Search for the cell housing the specified text and yield its [x, y] center coordinate. 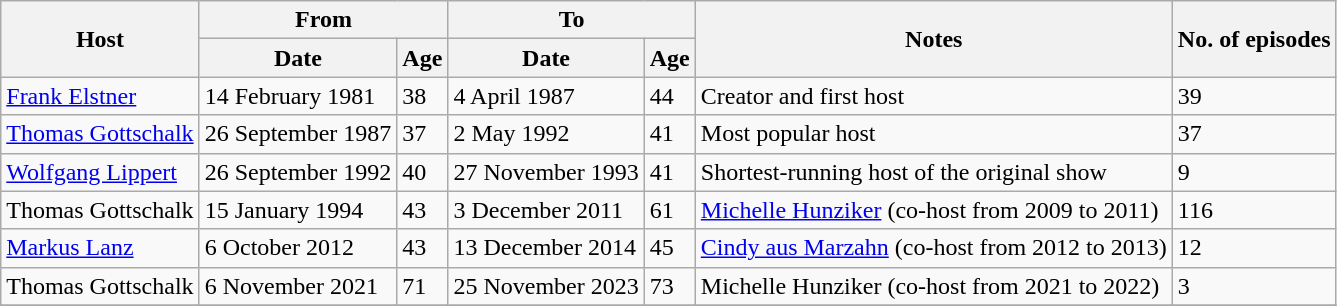
38 [422, 96]
61 [670, 210]
3 December 2011 [546, 210]
73 [670, 286]
Cindy aus Marzahn (co-host from 2012 to 2013) [934, 248]
6 November 2021 [298, 286]
From [324, 20]
Wolfgang Lippert [100, 172]
27 November 1993 [546, 172]
71 [422, 286]
39 [1254, 96]
Host [100, 39]
To [572, 20]
Shortest-running host of the original show [934, 172]
Most popular host [934, 134]
44 [670, 96]
14 February 1981 [298, 96]
3 [1254, 286]
12 [1254, 248]
Notes [934, 39]
No. of episodes [1254, 39]
40 [422, 172]
25 November 2023 [546, 286]
13 December 2014 [546, 248]
26 September 1987 [298, 134]
9 [1254, 172]
Markus Lanz [100, 248]
Michelle Hunziker (co-host from 2009 to 2011) [934, 210]
Michelle Hunziker (co-host from 2021 to 2022) [934, 286]
6 October 2012 [298, 248]
116 [1254, 210]
4 April 1987 [546, 96]
45 [670, 248]
15 January 1994 [298, 210]
Frank Elstner [100, 96]
26 September 1992 [298, 172]
2 May 1992 [546, 134]
Creator and first host [934, 96]
